Identify which cell holds the provided text, then report its (X, Y) central coordinate. 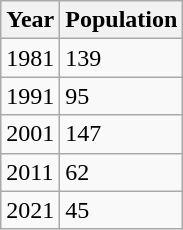
Population (122, 20)
Year (30, 20)
62 (122, 172)
1991 (30, 96)
147 (122, 134)
2001 (30, 134)
2011 (30, 172)
1981 (30, 58)
95 (122, 96)
2021 (30, 210)
45 (122, 210)
139 (122, 58)
